Output the (x, y) coordinate of the center of the cell containing the given text.  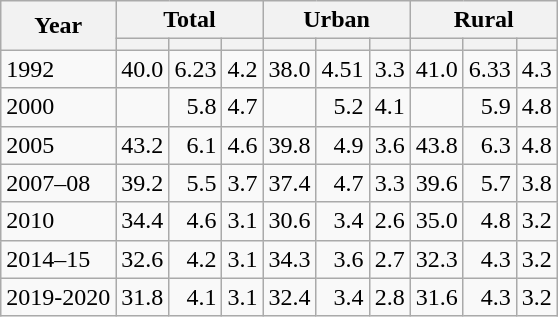
5.8 (196, 107)
5.9 (490, 107)
3.7 (242, 183)
2019-2020 (58, 297)
4.9 (342, 145)
32.4 (290, 297)
Urban (336, 20)
35.0 (436, 221)
39.6 (436, 183)
40.0 (142, 69)
6.1 (196, 145)
43.8 (436, 145)
6.23 (196, 69)
41.0 (436, 69)
31.6 (436, 297)
2000 (58, 107)
31.8 (142, 297)
30.6 (290, 221)
39.2 (142, 183)
4.51 (342, 69)
2005 (58, 145)
1992 (58, 69)
2007–08 (58, 183)
Year (58, 26)
2.6 (390, 221)
5.7 (490, 183)
34.4 (142, 221)
6.3 (490, 145)
39.8 (290, 145)
6.33 (490, 69)
Rural (484, 20)
2.8 (390, 297)
5.2 (342, 107)
2010 (58, 221)
43.2 (142, 145)
34.3 (290, 259)
Total (190, 20)
38.0 (290, 69)
2014–15 (58, 259)
37.4 (290, 183)
3.8 (536, 183)
32.3 (436, 259)
5.5 (196, 183)
32.6 (142, 259)
2.7 (390, 259)
